Scan for the cell matching the given text and deliver its [X, Y] coordinate at center. 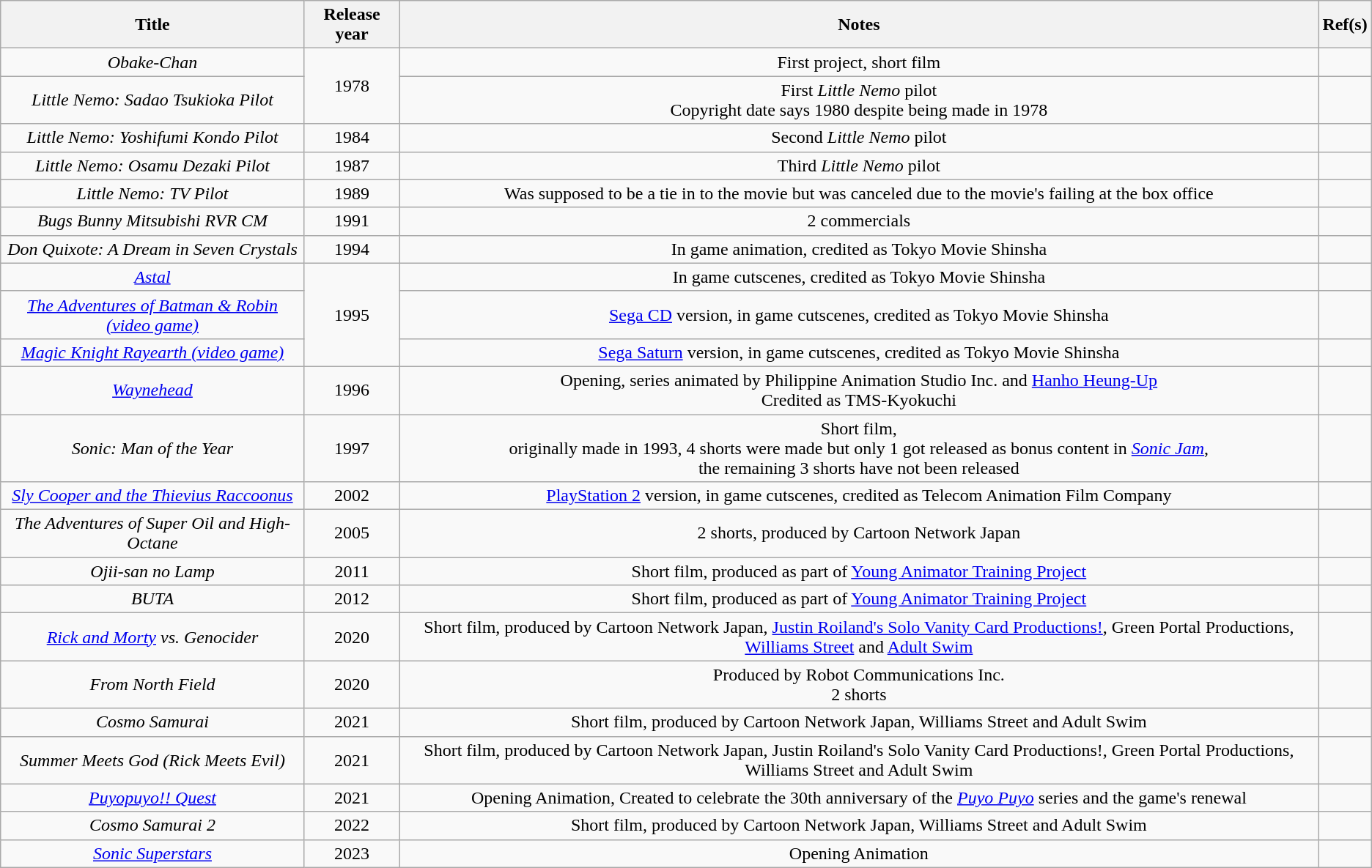
Title [152, 25]
Opening, series animated by Philippine Animation Studio Inc. and Hanho Heung-UpCredited as TMS-Kyokuchi [859, 390]
1995 [352, 315]
1994 [352, 249]
The Adventures of Batman & Robin (video game) [152, 315]
Don Quixote: A Dream in Seven Crystals [152, 249]
Rick and Morty vs. Genocider [152, 637]
Little Nemo: Osamu Dezaki Pilot [152, 166]
Summer Meets God (Rick Meets Evil) [152, 760]
Produced by Robot Communications Inc.2 shorts [859, 684]
2 shorts, produced by Cartoon Network Japan [859, 533]
Obake-Chan [152, 62]
2005 [352, 533]
2022 [352, 826]
Waynehead [152, 390]
Sly Cooper and the Thievius Raccoonus [152, 496]
First Little Nemo pilotCopyright date says 1980 despite being made in 1978 [859, 100]
Sega CD version, in game cutscenes, credited as Tokyo Movie Shinsha [859, 315]
2012 [352, 599]
In game cutscenes, credited as Tokyo Movie Shinsha [859, 277]
Opening Animation [859, 853]
Sonic: Man of the Year [152, 448]
Little Nemo: Yoshifumi Kondo Pilot [152, 138]
Ojii-san no Lamp [152, 571]
Astal [152, 277]
Cosmo Samurai [152, 722]
Magic Knight Rayearth (video game) [152, 352]
From North Field [152, 684]
1989 [352, 193]
Little Nemo: TV Pilot [152, 193]
Bugs Bunny Mitsubishi RVR CM [152, 221]
Release year [352, 25]
PlayStation 2 version, in game cutscenes, credited as Telecom Animation Film Company [859, 496]
1978 [352, 86]
Third Little Nemo pilot [859, 166]
Second Little Nemo pilot [859, 138]
1997 [352, 448]
1991 [352, 221]
2011 [352, 571]
The Adventures of Super Oil and High-Octane [152, 533]
Puyopuyo!! Quest [152, 798]
Sonic Superstars [152, 853]
In game animation, credited as Tokyo Movie Shinsha [859, 249]
Ref(s) [1345, 25]
BUTA [152, 599]
Notes [859, 25]
2 commercials [859, 221]
1996 [352, 390]
1987 [352, 166]
Opening Animation, Created to celebrate the 30th anniversary of the Puyo Puyo series and the game's renewal [859, 798]
First project, short film [859, 62]
2002 [352, 496]
Sega Saturn version, in game cutscenes, credited as Tokyo Movie Shinsha [859, 352]
Little Nemo: Sadao Tsukioka Pilot [152, 100]
Was supposed to be a tie in to the movie but was canceled due to the movie's failing at the box office [859, 193]
Cosmo Samurai 2 [152, 826]
1984 [352, 138]
2023 [352, 853]
